Identify which cell holds the provided text, then report its [X, Y] central coordinate. 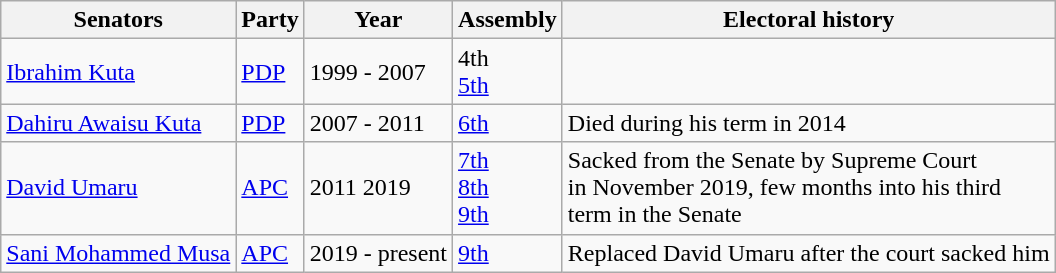
Electoral history [808, 20]
Sacked from the Senate by Supreme Courtin November 2019, few months into his thirdterm in the Senate [808, 188]
Assembly [508, 20]
2019 - present [378, 253]
Senators [118, 20]
Sani Mohammed Musa [118, 253]
Ibrahim Kuta [118, 72]
4th5th [508, 72]
Party [270, 20]
9th [508, 253]
Replaced David Umaru after the court sacked him [808, 253]
Dahiru Awaisu Kuta [118, 123]
Year [378, 20]
6th [508, 123]
2007 - 2011 [378, 123]
Died during his term in 2014 [808, 123]
David Umaru [118, 188]
7th8th9th [508, 188]
2011 2019 [378, 188]
1999 - 2007 [378, 72]
